From the cell containing the given text, extract its center point as [X, Y] coordinate. 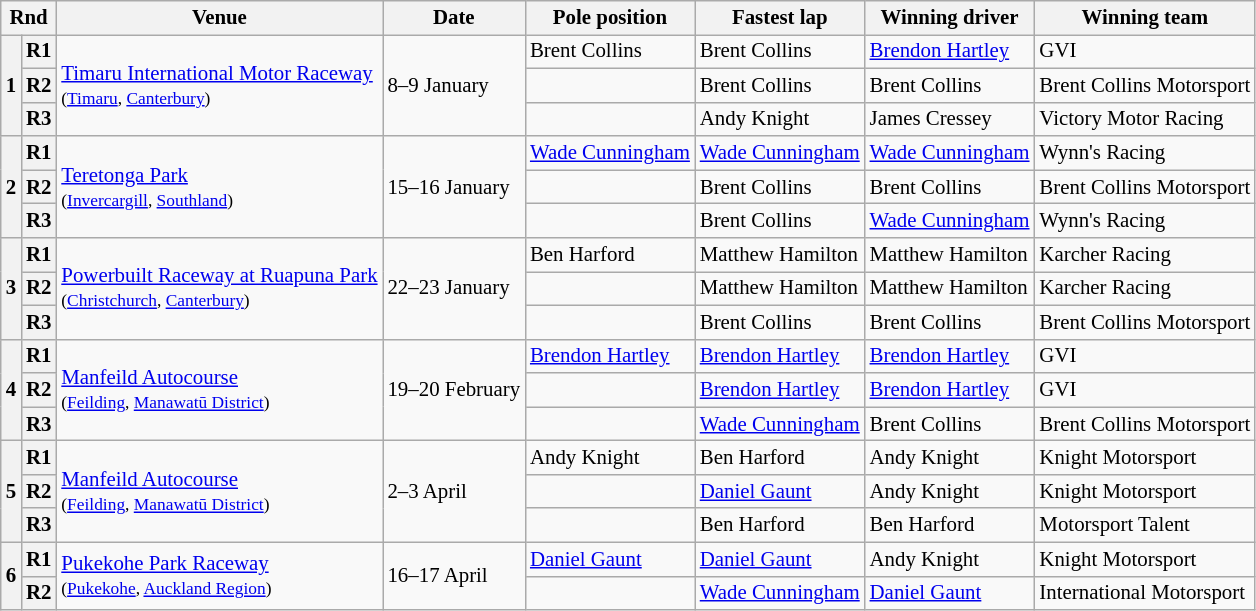
Motorsport Talent [1144, 525]
International Motorsport [1144, 593]
6 [11, 576]
Date [454, 18]
1 [11, 85]
2–3 April [454, 492]
Victory Motor Racing [1144, 119]
Winning driver [950, 18]
2 [11, 187]
16–17 April [454, 576]
Pole position [610, 18]
8–9 January [454, 85]
Fastest lap [780, 18]
Rnd [29, 18]
15–16 January [454, 187]
Timaru International Motor Raceway(Timaru, Canterbury) [219, 85]
22–23 January [454, 289]
19–20 February [454, 390]
Powerbuilt Raceway at Ruapuna Park(Christchurch, Canterbury) [219, 289]
3 [11, 289]
Winning team [1144, 18]
4 [11, 390]
5 [11, 492]
James Cressey [950, 119]
Pukekohe Park Raceway(Pukekohe, Auckland Region) [219, 576]
Teretonga Park(Invercargill, Southland) [219, 187]
Venue [219, 18]
